Identify which cell holds the provided text, then report its [X, Y] central coordinate. 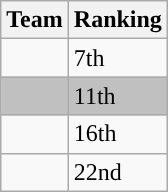
7th [118, 58]
Ranking [118, 20]
16th [118, 134]
11th [118, 96]
22nd [118, 172]
Team [35, 20]
